Identify which cell holds the provided text, then report its (x, y) central coordinate. 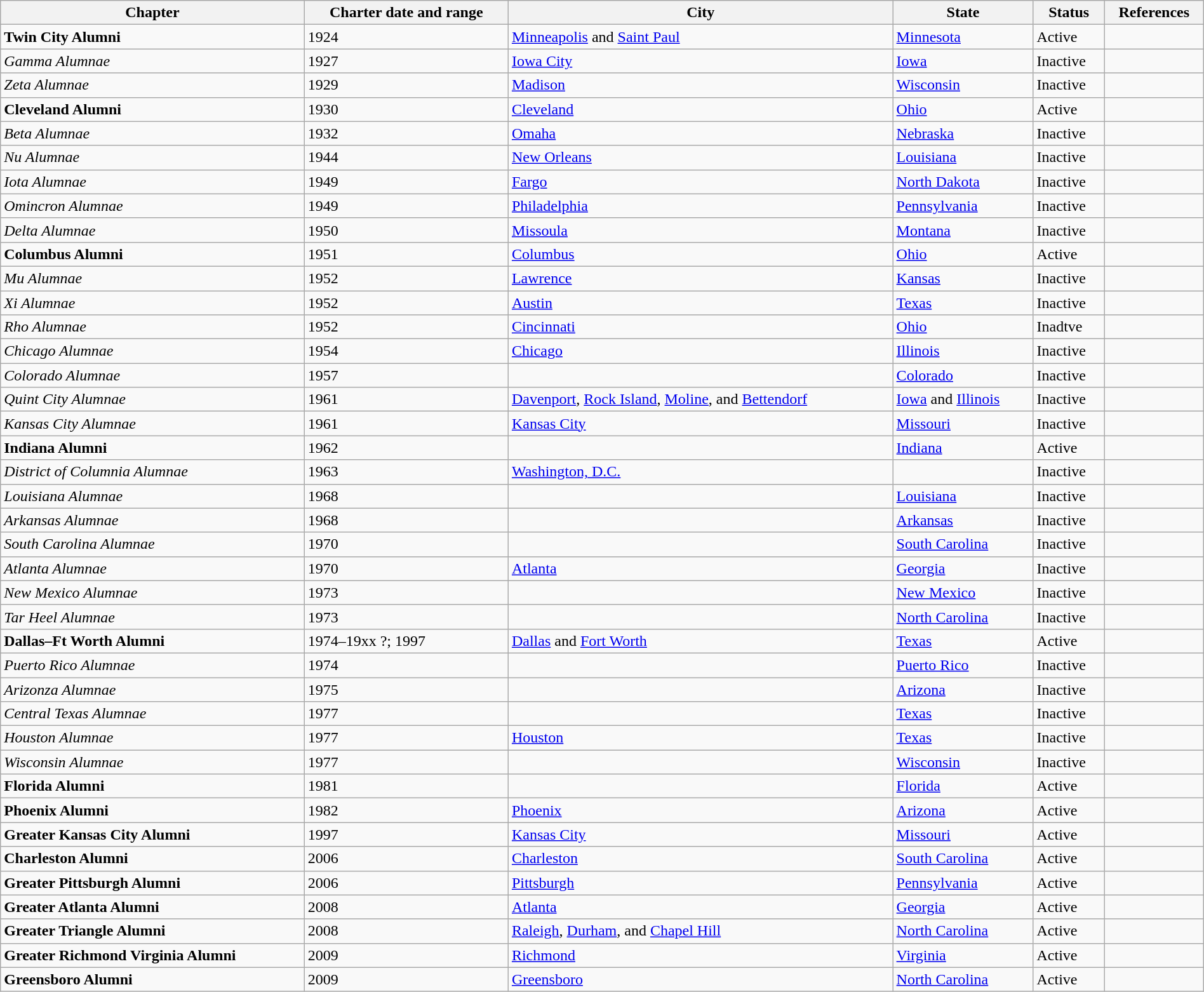
District of Columnia Alumnae (152, 472)
1982 (406, 810)
Arkansas (963, 520)
Arizonza Alumnae (152, 689)
Puerto Rico (963, 665)
Quint City Alumnae (152, 399)
Chapter (152, 13)
City (700, 13)
North Dakota (963, 182)
Pittsburgh (700, 883)
1974 (406, 665)
Florida Alumni (152, 786)
Illinois (963, 351)
Inadtve (1069, 327)
Phoenix (700, 810)
Austin (700, 303)
Louisiana Alumnae (152, 496)
1932 (406, 133)
Tar Heel Alumnae (152, 617)
Minneapolis and Saint Paul (700, 37)
Greater Kansas City Alumni (152, 834)
Greater Atlanta Alumni (152, 907)
Mu Alumnae (152, 278)
1927 (406, 61)
Indiana Alumni (152, 448)
Kansas City Alumnae (152, 424)
Columbus Alumni (152, 254)
1974–19xx ?; 1997 (406, 641)
Puerto Rico Alumnae (152, 665)
Greensboro (700, 979)
1981 (406, 786)
1930 (406, 109)
New Mexico (963, 593)
Chicago Alumnae (152, 351)
Washington, D.C. (700, 472)
Greensboro Alumni (152, 979)
Phoenix Alumni (152, 810)
Raleigh, Durham, and Chapel Hill (700, 931)
1950 (406, 230)
Charter date and range (406, 13)
New Orleans (700, 158)
1929 (406, 85)
Virginia (963, 955)
Fargo (700, 182)
Davenport, Rock Island, Moline, and Bettendorf (700, 399)
Lawrence (700, 278)
Greater Triangle Alumni (152, 931)
Florida (963, 786)
Iowa and Illinois (963, 399)
Dallas–Ft Worth Alumni (152, 641)
Cleveland (700, 109)
Richmond (700, 955)
1963 (406, 472)
Cincinnati (700, 327)
Delta Alumnae (152, 230)
Dallas and Fort Worth (700, 641)
Arkansas Alumnae (152, 520)
1975 (406, 689)
New Mexico Alumnae (152, 593)
1951 (406, 254)
Rho Alumnae (152, 327)
Beta Alumnae (152, 133)
Zeta Alumnae (152, 85)
Kansas (963, 278)
South Carolina Alumnae (152, 544)
Twin City Alumni (152, 37)
Wisconsin Alumnae (152, 762)
Chicago (700, 351)
Central Texas Alumnae (152, 714)
Houston (700, 738)
Atlanta Alumnae (152, 568)
Status (1069, 13)
1944 (406, 158)
1957 (406, 375)
1954 (406, 351)
Charleston (700, 859)
Minnesota (963, 37)
References (1154, 13)
Madison (700, 85)
Greater Pittsburgh Alumni (152, 883)
Nu Alumnae (152, 158)
Iota Alumnae (152, 182)
Charleston Alumni (152, 859)
1924 (406, 37)
1962 (406, 448)
Xi Alumnae (152, 303)
Colorado (963, 375)
Iowa (963, 61)
State (963, 13)
Iowa City (700, 61)
Houston Alumnae (152, 738)
1997 (406, 834)
Colorado Alumnae (152, 375)
Gamma Alumnae (152, 61)
Greater Richmond Virginia Alumni (152, 955)
Indiana (963, 448)
Omaha (700, 133)
Nebraska (963, 133)
Philadelphia (700, 206)
Missoula (700, 230)
Columbus (700, 254)
Cleveland Alumni (152, 109)
Omincron Alumnae (152, 206)
Montana (963, 230)
